Find where the given text appears and provide that cell's center as (x, y) coordinate. 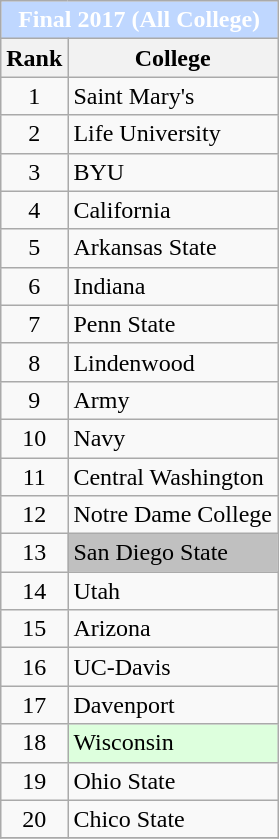
4 (34, 210)
3 (34, 172)
Rank (34, 58)
14 (34, 591)
Chico State (173, 819)
Wisconsin (173, 743)
15 (34, 629)
BYU (173, 172)
1 (34, 96)
Central Washington (173, 477)
Lindenwood (173, 362)
9 (34, 400)
12 (34, 515)
Final 2017 (All College) (140, 20)
16 (34, 667)
20 (34, 819)
11 (34, 477)
Army (173, 400)
Navy (173, 438)
13 (34, 553)
UC-Davis (173, 667)
18 (34, 743)
5 (34, 248)
7 (34, 324)
College (173, 58)
10 (34, 438)
19 (34, 781)
6 (34, 286)
8 (34, 362)
Saint Mary's (173, 96)
17 (34, 705)
Penn State (173, 324)
Indiana (173, 286)
California (173, 210)
Davenport (173, 705)
Arizona (173, 629)
2 (34, 134)
Utah (173, 591)
San Diego State (173, 553)
Life University (173, 134)
Arkansas State (173, 248)
Notre Dame College (173, 515)
Ohio State (173, 781)
